Return (x, y) of the center of cell containing provided text 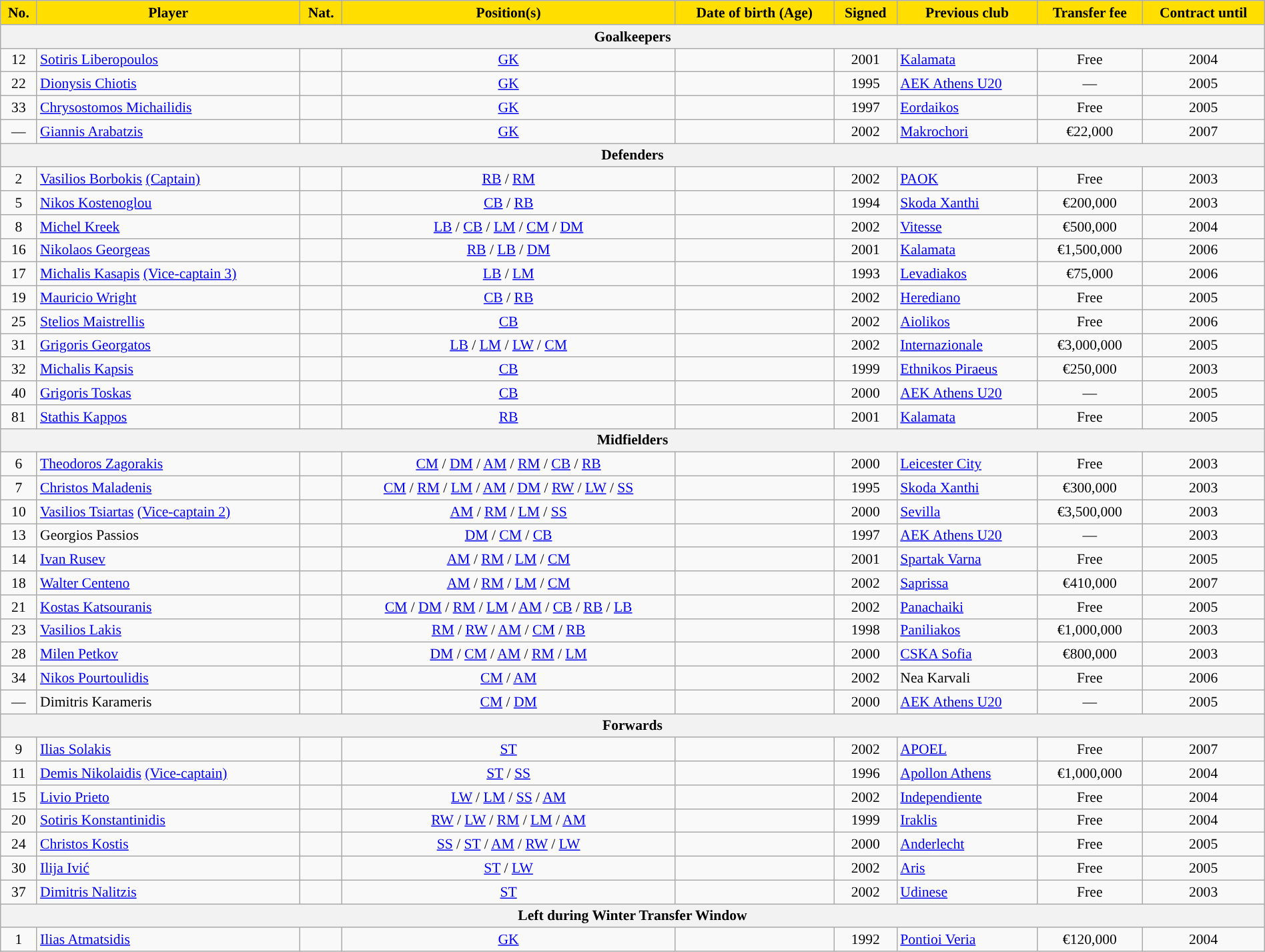
1 (19, 940)
DM / CM / AM / RM / LM (508, 654)
Apollon Athens (967, 773)
Grigoris Georgatos (168, 346)
Player (168, 13)
Vasilios Tsiartas (Vice-captain 2) (168, 512)
Dimitris Nalitzis (168, 892)
Ilias Solakis (168, 750)
Midfielders (632, 440)
Michalis Kasapis (Vice-captain 3) (168, 274)
9 (19, 750)
Aiolikos (967, 322)
Date of birth (Age) (754, 13)
Kostas Katsouranis (168, 607)
Previous club (967, 13)
Michel Kreek (168, 227)
Internazionale (967, 346)
ST / LW (508, 869)
SS / ST / AM / RW / LW (508, 845)
6 (19, 464)
No. (19, 13)
€3,000,000 (1090, 346)
Udinese (967, 892)
32 (19, 370)
Left during Winter Transfer Window (632, 916)
€500,000 (1090, 227)
Milen Petkov (168, 654)
RB / LB / DM (508, 250)
RB / RM (508, 179)
Eordaikos (967, 108)
7 (19, 488)
Sotiris Liberopoulos (168, 60)
Stathis Kappos (168, 417)
12 (19, 60)
15 (19, 797)
Giannis Arabatzis (168, 131)
€200,000 (1090, 203)
Independiente (967, 797)
Georgios Passios (168, 536)
Nikos Pourtoulidis (168, 678)
1992 (865, 940)
37 (19, 892)
Michalis Kapsis (168, 370)
28 (19, 654)
Aris (967, 869)
Paniliakos (967, 630)
ST / SS (508, 773)
Nea Karvali (967, 678)
Mauricio Wright (168, 298)
1993 (865, 274)
€250,000 (1090, 370)
Stelios Maistrellis (168, 322)
CM / RM / LM / AM / DM / RW / LW / SS (508, 488)
CM / AM (508, 678)
PAOK (967, 179)
2 (19, 179)
Forwards (632, 726)
24 (19, 845)
Theodoros Zagorakis (168, 464)
CM / DM (508, 702)
Sevilla (967, 512)
1994 (865, 203)
€75,000 (1090, 274)
25 (19, 322)
10 (19, 512)
Sotiris Konstantinidis (168, 821)
19 (19, 298)
1996 (865, 773)
Anderlecht (967, 845)
1998 (865, 630)
RB (508, 417)
5 (19, 203)
16 (19, 250)
Levadiakos (967, 274)
Vasilios Borbokis (Captain) (168, 179)
Makrochori (967, 131)
Leicester City (967, 464)
22 (19, 84)
40 (19, 393)
Transfer fee (1090, 13)
Ethnikos Piraeus (967, 370)
Spartak Varna (967, 560)
Nikos Kostenoglou (168, 203)
Ivan Rusev (168, 560)
23 (19, 630)
LB / CB / LM / CM / DM (508, 227)
18 (19, 583)
€800,000 (1090, 654)
Nat. (321, 13)
17 (19, 274)
€300,000 (1090, 488)
11 (19, 773)
LB / LM / LW / CM (508, 346)
Herediano (967, 298)
13 (19, 536)
€410,000 (1090, 583)
APOEL (967, 750)
Vasilios Lakis (168, 630)
Walter Centeno (168, 583)
Saprissa (967, 583)
Nikolaos Georgeas (168, 250)
Signed (865, 13)
CM / DM / RM / LM / AM / CB / RB / LB (508, 607)
Christos Maladenis (168, 488)
Iraklis (967, 821)
20 (19, 821)
Defenders (632, 155)
CM / DM / AM / RM / CB / RB (508, 464)
LB / LM (508, 274)
Pontioi Veria (967, 940)
34 (19, 678)
31 (19, 346)
AM / RM / LM / SS (508, 512)
Vitesse (967, 227)
Ilias Atmatsidis (168, 940)
Grigoris Toskas (168, 393)
€1,500,000 (1090, 250)
30 (19, 869)
Ilija Ivić (168, 869)
Livio Prieto (168, 797)
Dimitris Karameris (168, 702)
33 (19, 108)
Demis Nikolaidis (Vice-captain) (168, 773)
Position(s) (508, 13)
Panachaiki (967, 607)
21 (19, 607)
81 (19, 417)
Dionysis Chiotis (168, 84)
€22,000 (1090, 131)
€120,000 (1090, 940)
Christos Kostis (168, 845)
RM / RW / AM / CM / RB (508, 630)
LW / LM / SS / AM (508, 797)
14 (19, 560)
RW / LW / RM / LM / AM (508, 821)
Goalkeepers (632, 37)
CSKA Sofia (967, 654)
DM / CM / CB (508, 536)
8 (19, 227)
€3,500,000 (1090, 512)
Contract until (1204, 13)
Chrysostomos Michailidis (168, 108)
